Return (X, Y) of the center of cell containing provided text 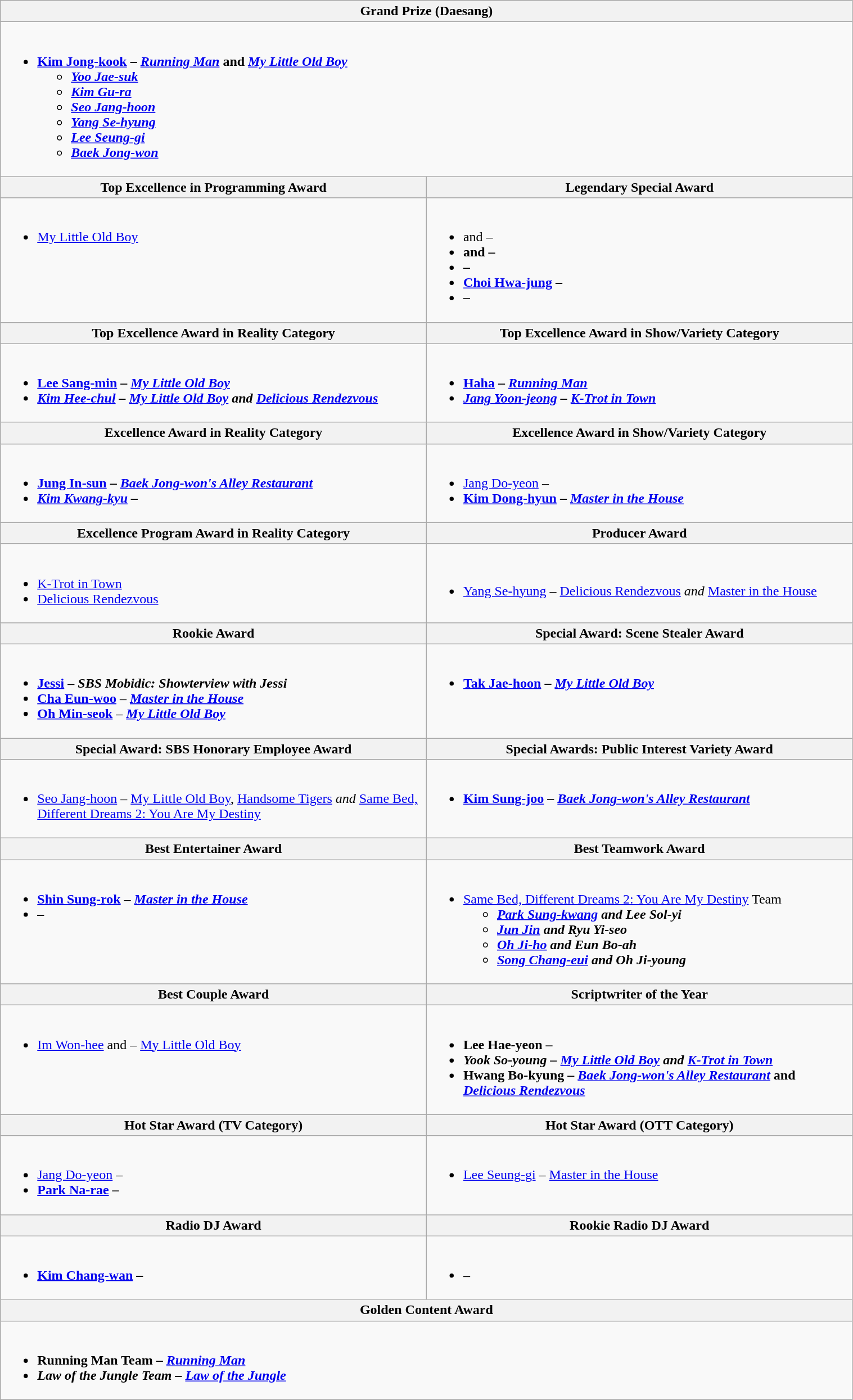
Hot Star Award (OTT Category) (639, 1125)
Scriptwriter of the Year (639, 995)
Producer Award (639, 533)
Radio DJ Award (214, 1225)
Grand Prize (Daesang) (426, 11)
Jang Do-yeon – Kim Dong-hyun – Master in the House (639, 483)
Best Teamwork Award (639, 849)
Top Excellence in Programming Award (214, 187)
Excellence Program Award in Reality Category (214, 533)
Jang Do-yeon – Park Na-rae – (214, 1175)
Excellence Award in Reality Category (214, 433)
Rookie Award (214, 633)
Best Entertainer Award (214, 849)
Special Awards: Public Interest Variety Award (639, 748)
Jessi – SBS Mobidic: Showterview with JessiCha Eun-woo – Master in the HouseOh Min-seok – My Little Old Boy (214, 690)
Lee Seung-gi – Master in the House (639, 1175)
Running Man Team – Running ManLaw of the Jungle Team – Law of the Jungle (426, 1360)
Best Couple Award (214, 995)
Special Award: Scene Stealer Award (639, 633)
My Little Old Boy (214, 260)
Jung In-sun – Baek Jong-won's Alley RestaurantKim Kwang-kyu – (214, 483)
Kim Sung-joo – Baek Jong-won's Alley Restaurant (639, 799)
Im Won-hee and – My Little Old Boy (214, 1060)
Lee Hae-yeon – Yook So-young – My Little Old Boy and K-Trot in TownHwang Bo-kyung – Baek Jong-won's Alley Restaurant and Delicious Rendezvous (639, 1060)
Top Excellence Award in Reality Category (214, 333)
Haha – Running ManJang Yoon-jeong – K-Trot in Town (639, 383)
Shin Sung-rok – Master in the House – (214, 922)
K-Trot in TownDelicious Rendezvous (214, 583)
Excellence Award in Show/Variety Category (639, 433)
Yang Se-hyung – Delicious Rendezvous and Master in the House (639, 583)
Seo Jang-hoon – My Little Old Boy, Handsome Tigers and Same Bed, Different Dreams 2: You Are My Destiny (214, 799)
Special Award: SBS Honorary Employee Award (214, 748)
Tak Jae-hoon – My Little Old Boy (639, 690)
Lee Sang-min – My Little Old BoyKim Hee-chul – My Little Old Boy and Delicious Rendezvous (214, 383)
and – and – – Choi Hwa-jung – – (639, 260)
Kim Chang-wan – (214, 1267)
Legendary Special Award (639, 187)
Golden Content Award (426, 1310)
Hot Star Award (TV Category) (214, 1125)
Kim Jong-kook – Running Man and My Little Old BoyYoo Jae-sukKim Gu-raSeo Jang-hoonYang Se-hyungLee Seung-giBaek Jong-won (426, 99)
Rookie Radio DJ Award (639, 1225)
– (639, 1267)
Top Excellence Award in Show/Variety Category (639, 333)
